Capture the cell that displays the provided text and extract its (X, Y) central coordinate. 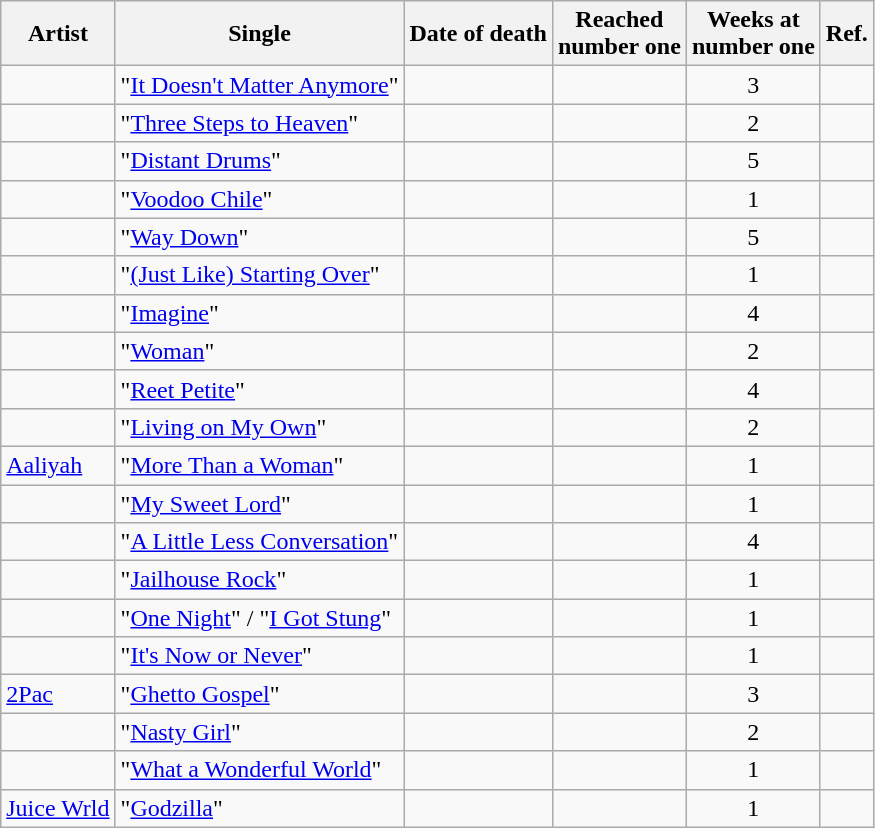
Single (260, 34)
"More Than a Woman" (260, 465)
"Godzilla" (260, 808)
"Imagine" (260, 313)
Ref. (846, 34)
"Jailhouse Rock" (260, 580)
Date of death (478, 34)
Weeks atnumber one (753, 34)
"Ghetto Gospel" (260, 694)
2Pac (58, 694)
"Voodoo Chile" (260, 199)
Artist (58, 34)
Aaliyah (58, 465)
"What a Wonderful World" (260, 770)
Juice Wrld (58, 808)
"Reet Petite" (260, 389)
"My Sweet Lord" (260, 503)
"One Night" / "I Got Stung" (260, 618)
"(Just Like) Starting Over" (260, 275)
"It Doesn't Matter Anymore" (260, 85)
"Distant Drums" (260, 161)
"It's Now or Never" (260, 656)
"Woman" (260, 351)
Reachednumber one (619, 34)
"Nasty Girl" (260, 732)
"A Little Less Conversation" (260, 542)
"Way Down" (260, 237)
"Living on My Own" (260, 427)
"Three Steps to Heaven" (260, 123)
